Locate the cell with the specified text and output its [x, y] center coordinate. 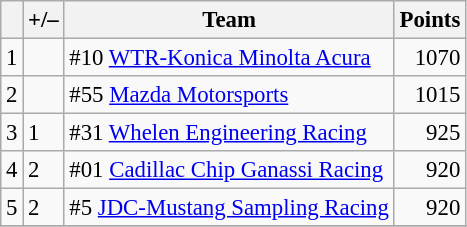
3 [12, 133]
#01 Cadillac Chip Ganassi Racing [229, 170]
925 [430, 133]
+/– [44, 20]
4 [12, 170]
5 [12, 208]
#5 JDC-Mustang Sampling Racing [229, 208]
#55 Mazda Motorsports [229, 95]
#31 Whelen Engineering Racing [229, 133]
Team [229, 20]
1070 [430, 58]
1015 [430, 95]
Points [430, 20]
#10 WTR-Konica Minolta Acura [229, 58]
